Search for the cell housing the specified text and yield its (x, y) center coordinate. 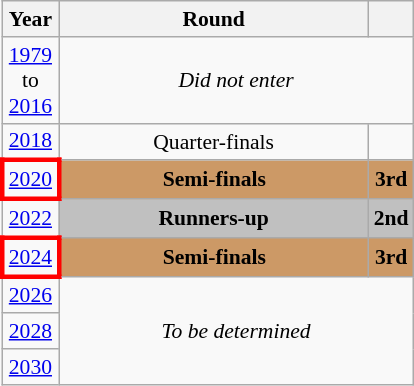
2030 (30, 367)
2018 (30, 142)
Runners-up (214, 218)
Quarter-finals (214, 142)
Did not enter (236, 80)
2022 (30, 218)
Round (214, 19)
To be determined (236, 330)
Year (30, 19)
2028 (30, 332)
2nd (392, 218)
2020 (30, 180)
2024 (30, 258)
1979to2016 (30, 80)
2026 (30, 294)
